Pinpoint the cell where the given text exists, returning its [x, y] midpoint coordinate. 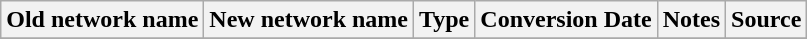
Notes [691, 20]
Type [444, 20]
Old network name [102, 20]
Conversion Date [566, 20]
Source [766, 20]
New network name [309, 20]
